From the cell containing the given text, extract its center point as [x, y] coordinate. 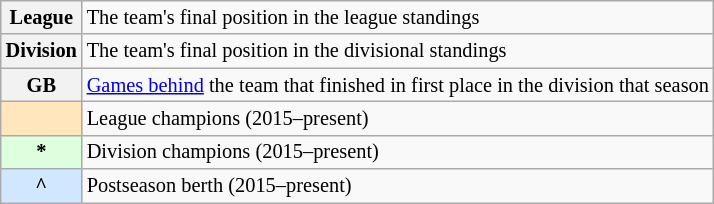
League champions (2015–present) [398, 118]
* [42, 152]
Division [42, 51]
Division champions (2015–present) [398, 152]
^ [42, 186]
Postseason berth (2015–present) [398, 186]
Games behind the team that finished in first place in the division that season [398, 85]
League [42, 17]
The team's final position in the league standings [398, 17]
The team's final position in the divisional standings [398, 51]
GB [42, 85]
